Capture the cell that displays the provided text and extract its (x, y) central coordinate. 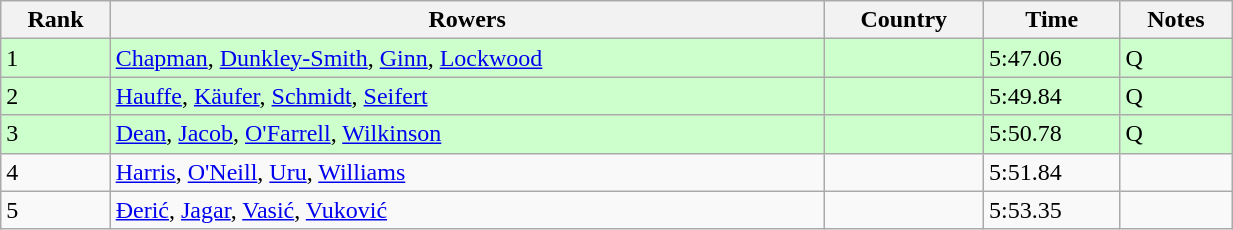
Đerić, Jagar, Vasić, Vuković (467, 210)
Rowers (467, 20)
5:53.35 (1052, 210)
5 (56, 210)
Hauffe, Käufer, Schmidt, Seifert (467, 96)
Time (1052, 20)
5:50.78 (1052, 134)
Notes (1176, 20)
Dean, Jacob, O'Farrell, Wilkinson (467, 134)
Chapman, Dunkley-Smith, Ginn, Lockwood (467, 58)
3 (56, 134)
Country (904, 20)
Harris, O'Neill, Uru, Williams (467, 172)
5:49.84 (1052, 96)
5:47.06 (1052, 58)
1 (56, 58)
2 (56, 96)
5:51.84 (1052, 172)
4 (56, 172)
Rank (56, 20)
